Locate the cell with the specified text and output its (X, Y) center coordinate. 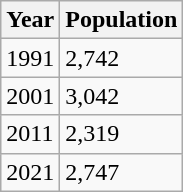
3,042 (122, 96)
2,742 (122, 58)
2,319 (122, 134)
2021 (30, 172)
2011 (30, 134)
2,747 (122, 172)
Population (122, 20)
1991 (30, 58)
Year (30, 20)
2001 (30, 96)
